Output the (X, Y) coordinate of the center of the cell containing the given text.  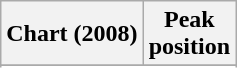
Peakposition (189, 34)
Chart (2008) (72, 34)
